Pinpoint the cell where the given text exists, returning its [X, Y] midpoint coordinate. 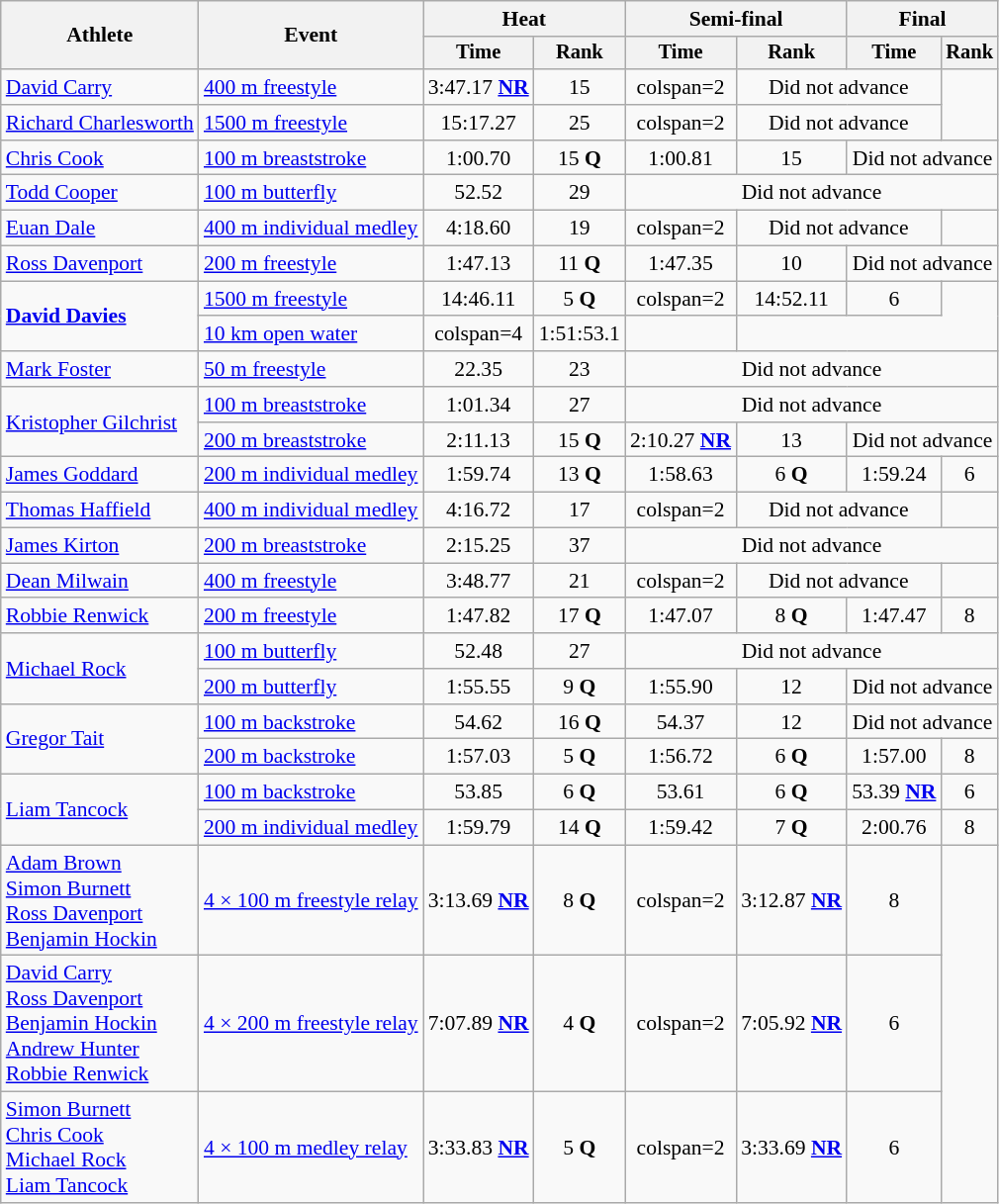
1:59.24 [894, 475]
Semi-final [736, 19]
3:33.83 NR [479, 1148]
Thomas Haffield [100, 510]
4:16.72 [479, 510]
1:47.07 [681, 616]
3:47.17 NR [479, 87]
1:47.13 [479, 264]
29 [580, 193]
25 [580, 123]
4 Q [580, 1024]
David Davies [100, 317]
1:57.00 [894, 757]
15:17.27 [479, 123]
4 × 200 m freestyle relay [311, 1024]
Euan Dale [100, 229]
4:18.60 [479, 229]
22.35 [479, 369]
52.52 [479, 193]
7:05.92 NR [791, 1024]
9 Q [580, 687]
Ross Davenport [100, 264]
53.39 NR [894, 792]
Liam Tancock [100, 809]
52.48 [479, 651]
1:47.35 [681, 264]
1:59.42 [681, 828]
200 m butterfly [311, 687]
Richard Charlesworth [100, 123]
11 Q [580, 264]
1:59.79 [479, 828]
200 m backstroke [311, 757]
3:48.77 [479, 581]
Heat [524, 19]
David CarryRoss DavenportBenjamin HockinAndrew HunterRobbie Renwick [100, 1024]
1:59.74 [479, 475]
1:00.70 [479, 158]
James Kirton [100, 546]
1:00.81 [681, 158]
Final [922, 19]
14 Q [580, 828]
Robbie Renwick [100, 616]
13 Q [580, 475]
Dean Milwain [100, 581]
3:12.87 NR [791, 900]
1:57.03 [479, 757]
Adam BrownSimon BurnettRoss DavenportBenjamin Hockin [100, 900]
1:58.63 [681, 475]
54.62 [479, 722]
2:00.76 [894, 828]
21 [580, 581]
1:51:53.1 [580, 334]
Mark Foster [100, 369]
14:46.11 [479, 299]
Michael Rock [100, 669]
17 [580, 510]
1:01.34 [479, 405]
2:15.25 [479, 546]
53.61 [681, 792]
54.37 [681, 722]
Athlete [100, 36]
James Goddard [100, 475]
1:47.82 [479, 616]
David Carry [100, 87]
10 [791, 264]
Chris Cook [100, 158]
Event [311, 36]
13 [791, 440]
50 m freestyle [311, 369]
17 Q [580, 616]
23 [580, 369]
2:11.13 [479, 440]
1:55.90 [681, 687]
7 Q [791, 828]
1:55.55 [479, 687]
10 km open water [311, 334]
16 Q [580, 722]
Todd Cooper [100, 193]
Kristopher Gilchrist [100, 421]
7:07.89 NR [479, 1024]
1:56.72 [681, 757]
4 × 100 m freestyle relay [311, 900]
Simon BurnettChris CookMichael RockLiam Tancock [100, 1148]
14:52.11 [791, 299]
3:33.69 NR [791, 1148]
Gregor Tait [100, 740]
colspan=4 [479, 334]
53.85 [479, 792]
1:47.47 [894, 616]
3:13.69 NR [479, 900]
4 × 100 m medley relay [311, 1148]
19 [580, 229]
37 [580, 546]
2:10.27 NR [681, 440]
